Determine the [x, y] coordinate at the center of the cell enclosing the given text.  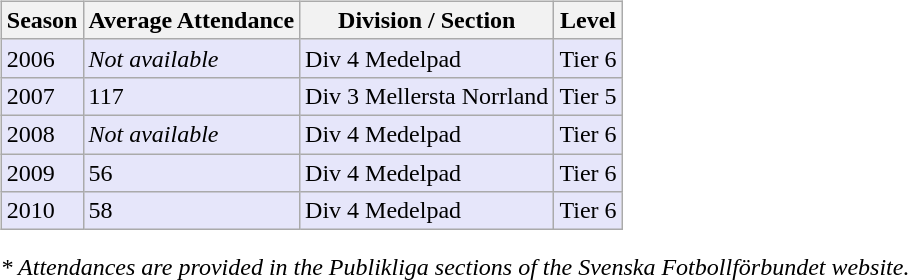
2008 [42, 134]
2006 [42, 58]
58 [192, 211]
2009 [42, 173]
Season [42, 20]
2010 [42, 211]
Div 3 Mellersta Norrland [427, 96]
56 [192, 173]
Division / Section [427, 20]
Level [588, 20]
Tier 5 [588, 96]
Average Attendance [192, 20]
2007 [42, 96]
117 [192, 96]
